Determine the (x, y) coordinate at the center of the cell enclosing the given text.  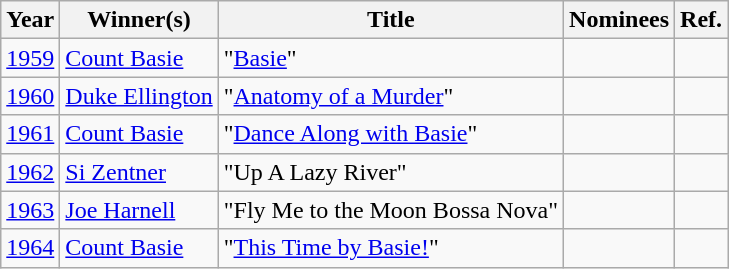
1961 (30, 134)
Title (390, 20)
1963 (30, 210)
"This Time by Basie!" (390, 248)
"Dance Along with Basie" (390, 134)
1962 (30, 172)
"Up A Lazy River" (390, 172)
"Anatomy of a Murder" (390, 96)
Year (30, 20)
Winner(s) (139, 20)
Nominees (620, 20)
"Fly Me to the Moon Bossa Nova" (390, 210)
Ref. (702, 20)
1959 (30, 58)
Duke Ellington (139, 96)
Si Zentner (139, 172)
"Basie" (390, 58)
1964 (30, 248)
Joe Harnell (139, 210)
1960 (30, 96)
